Return (X, Y) of the center of cell containing provided text 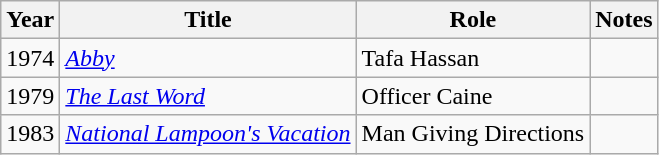
1974 (30, 58)
Abby (208, 58)
1983 (30, 134)
Title (208, 20)
1979 (30, 96)
Tafa Hassan (473, 58)
Role (473, 20)
Year (30, 20)
National Lampoon's Vacation (208, 134)
The Last Word (208, 96)
Officer Caine (473, 96)
Notes (624, 20)
Man Giving Directions (473, 134)
